From the cell containing the given text, extract its center point as (X, Y) coordinate. 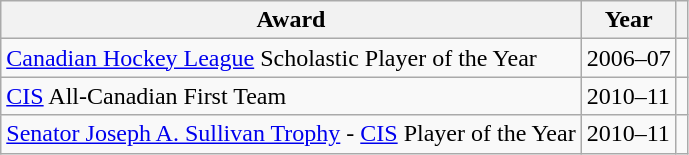
Award (291, 20)
Canadian Hockey League Scholastic Player of the Year (291, 58)
CIS All-Canadian First Team (291, 96)
2006–07 (628, 58)
Year (628, 20)
Senator Joseph A. Sullivan Trophy - CIS Player of the Year (291, 134)
